Find where the given text appears and provide that cell's center as [X, Y] coordinate. 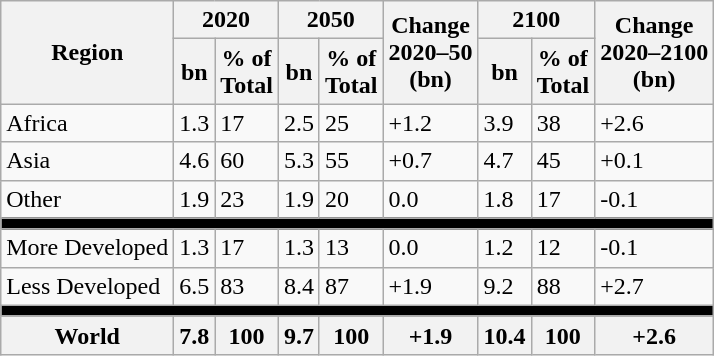
9.2 [504, 286]
1.2 [504, 248]
Change2020–2100(bn) [654, 52]
1.8 [504, 199]
25 [351, 123]
5.3 [298, 161]
9.7 [298, 335]
83 [247, 286]
13 [351, 248]
4.6 [194, 161]
+1.2 [430, 123]
87 [351, 286]
38 [563, 123]
+2.7 [654, 286]
World [88, 335]
+0.1 [654, 161]
45 [563, 161]
More Developed [88, 248]
8.4 [298, 286]
20 [351, 199]
55 [351, 161]
+0.7 [430, 161]
Africa [88, 123]
Less Developed [88, 286]
4.7 [504, 161]
88 [563, 286]
7.8 [194, 335]
2020 [226, 20]
60 [247, 161]
10.4 [504, 335]
2.5 [298, 123]
Change2020–50(bn) [430, 52]
2050 [330, 20]
Asia [88, 161]
Region [88, 52]
23 [247, 199]
3.9 [504, 123]
12 [563, 248]
2100 [536, 20]
6.5 [194, 286]
Other [88, 199]
